Provide the [X, Y] coordinate of the cell's center where the given text is located.  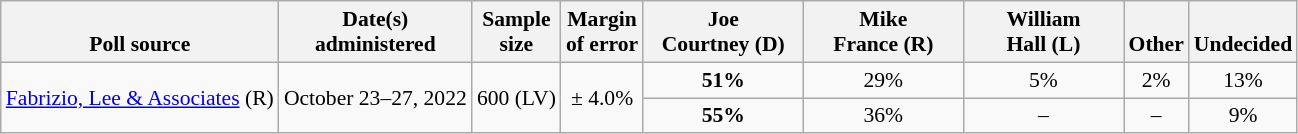
600 (LV) [516, 98]
36% [883, 116]
JoeCourtney (D) [723, 32]
55% [723, 116]
Date(s)administered [376, 32]
Poll source [140, 32]
Fabrizio, Lee & Associates (R) [140, 98]
Undecided [1243, 32]
Marginof error [602, 32]
51% [723, 80]
MikeFrance (R) [883, 32]
October 23–27, 2022 [376, 98]
Other [1156, 32]
2% [1156, 80]
WilliamHall (L) [1043, 32]
13% [1243, 80]
9% [1243, 116]
± 4.0% [602, 98]
Samplesize [516, 32]
29% [883, 80]
5% [1043, 80]
